Search for the cell housing the specified text and yield its [x, y] center coordinate. 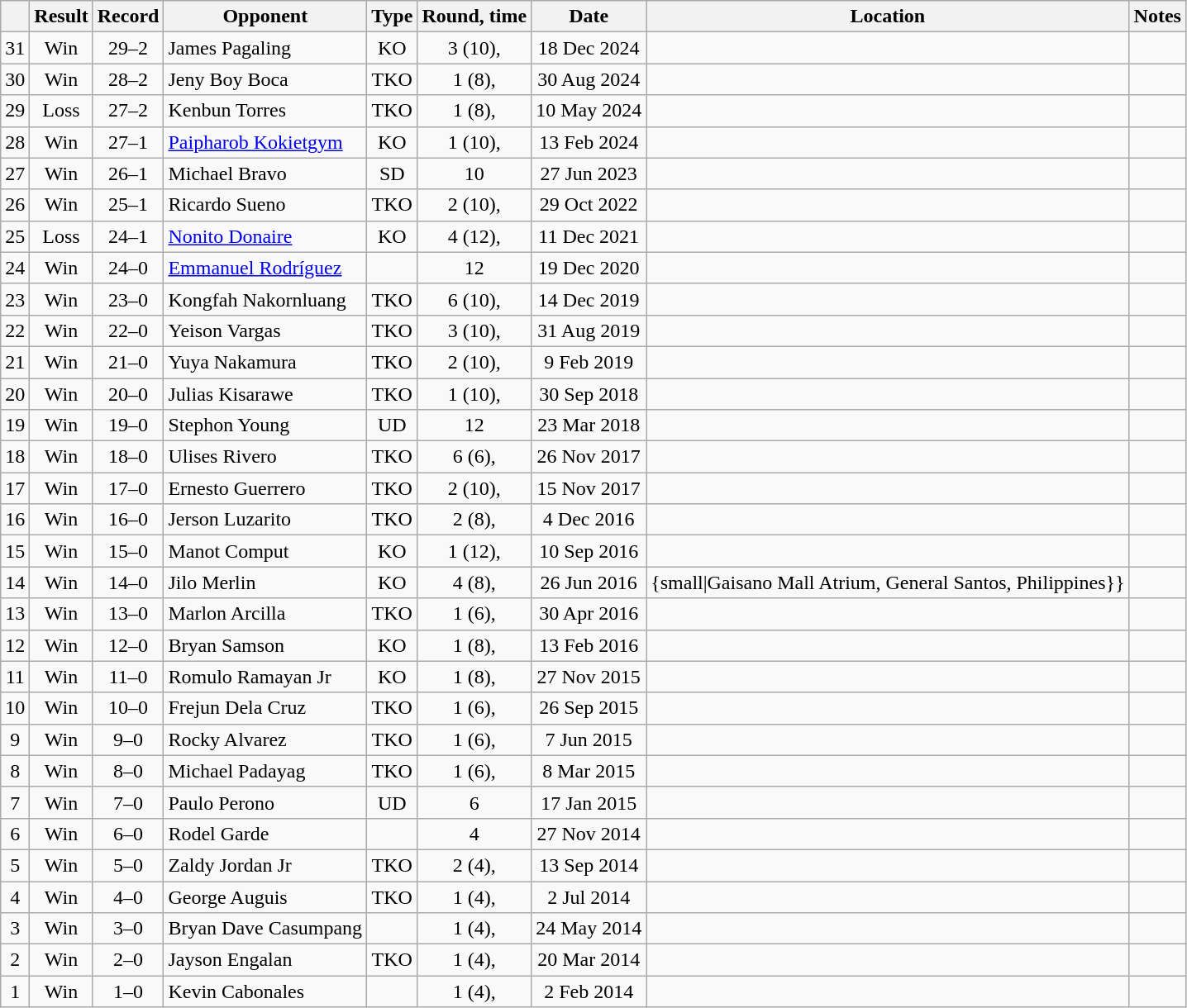
8–0 [128, 771]
4–0 [128, 896]
27 Nov 2015 [589, 677]
26 Nov 2017 [589, 457]
25–1 [128, 205]
18 [15, 457]
4 (8), [474, 582]
7–0 [128, 802]
Paulo Perono [265, 802]
15–0 [128, 551]
23–0 [128, 299]
22 [15, 330]
24 [15, 268]
20 [15, 394]
23 Mar 2018 [589, 426]
2 Jul 2014 [589, 896]
19 Dec 2020 [589, 268]
Frejun Dela Cruz [265, 708]
15 [15, 551]
SD [392, 174]
Ricardo Sueno [265, 205]
9 [15, 739]
Location [888, 17]
26 Jun 2016 [589, 582]
6–0 [128, 834]
30 [15, 79]
26–1 [128, 174]
2 (4), [474, 865]
24–1 [128, 236]
Romulo Ramayan Jr [265, 677]
1 (12), [474, 551]
10 May 2024 [589, 111]
11–0 [128, 677]
19–0 [128, 426]
2 [15, 960]
18–0 [128, 457]
Kongfah Nakornluang [265, 299]
3 [15, 929]
26 [15, 205]
24 May 2014 [589, 929]
11 Dec 2021 [589, 236]
30 Aug 2024 [589, 79]
Stephon Young [265, 426]
13–0 [128, 614]
Yeison Vargas [265, 330]
Yuya Nakamura [265, 362]
Type [392, 17]
Rodel Garde [265, 834]
5 [15, 865]
George Auguis [265, 896]
1–0 [128, 991]
Opponent [265, 17]
James Pagaling [265, 48]
2 Feb 2014 [589, 991]
13 Feb 2016 [589, 645]
Result [61, 17]
Nonito Donaire [265, 236]
23 [15, 299]
11 [15, 677]
29 [15, 111]
Record [128, 17]
Jerson Luzarito [265, 520]
6 (6), [474, 457]
9–0 [128, 739]
2 (8), [474, 520]
Date [589, 17]
27–1 [128, 142]
27 Nov 2014 [589, 834]
Bryan Samson [265, 645]
3–0 [128, 929]
5–0 [128, 865]
17 [15, 488]
Round, time [474, 17]
Ulises Rivero [265, 457]
18 Dec 2024 [589, 48]
Rocky Alvarez [265, 739]
10 Sep 2016 [589, 551]
19 [15, 426]
Michael Padayag [265, 771]
13 Sep 2014 [589, 865]
Michael Bravo [265, 174]
17–0 [128, 488]
{small|Gaisano Mall Atrium, General Santos, Philippines}} [888, 582]
7 [15, 802]
Jeny Boy Boca [265, 79]
Julias Kisarawe [265, 394]
Manot Comput [265, 551]
9 Feb 2019 [589, 362]
8 [15, 771]
28 [15, 142]
21 [15, 362]
Bryan Dave Casumpang [265, 929]
Marlon Arcilla [265, 614]
14–0 [128, 582]
27 [15, 174]
13 [15, 614]
Kenbun Torres [265, 111]
20 Mar 2014 [589, 960]
2–0 [128, 960]
22–0 [128, 330]
1 [15, 991]
25 [15, 236]
31 [15, 48]
16–0 [128, 520]
15 Nov 2017 [589, 488]
Paipharob Kokietgym [265, 142]
4 Dec 2016 [589, 520]
Jayson Engalan [265, 960]
Emmanuel Rodríguez [265, 268]
14 [15, 582]
4 (12), [474, 236]
29–2 [128, 48]
13 Feb 2024 [589, 142]
17 Jan 2015 [589, 802]
30 Apr 2016 [589, 614]
Zaldy Jordan Jr [265, 865]
Kevin Cabonales [265, 991]
27–2 [128, 111]
21–0 [128, 362]
Ernesto Guerrero [265, 488]
Jilo Merlin [265, 582]
14 Dec 2019 [589, 299]
28–2 [128, 79]
12–0 [128, 645]
20–0 [128, 394]
30 Sep 2018 [589, 394]
10–0 [128, 708]
Notes [1157, 17]
8 Mar 2015 [589, 771]
6 (10), [474, 299]
26 Sep 2015 [589, 708]
31 Aug 2019 [589, 330]
16 [15, 520]
24–0 [128, 268]
7 Jun 2015 [589, 739]
27 Jun 2023 [589, 174]
29 Oct 2022 [589, 205]
